Extract the [x, y] coordinate from the center of the cell holding the provided text.  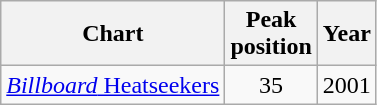
2001 [346, 85]
Billboard Heatseekers [113, 85]
Year [346, 34]
Peakposition [271, 34]
Chart [113, 34]
35 [271, 85]
